Return the (x, y) coordinate for the center point of the cell that contains the specified text.  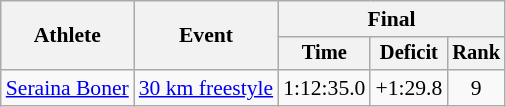
Athlete (68, 36)
9 (476, 88)
Final (392, 19)
Deficit (408, 54)
Event (206, 36)
Seraina Boner (68, 88)
30 km freestyle (206, 88)
1:12:35.0 (324, 88)
Time (324, 54)
+1:29.8 (408, 88)
Rank (476, 54)
